Identify which cell holds the provided text, then report its (x, y) central coordinate. 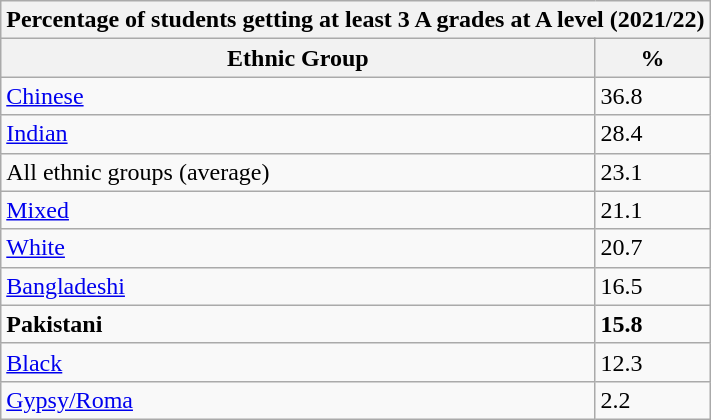
White (298, 248)
28.4 (652, 134)
15.8 (652, 324)
Black (298, 362)
2.2 (652, 400)
21.1 (652, 210)
Ethnic Group (298, 58)
36.8 (652, 96)
Percentage of students getting at least 3 A grades at A level (2021/22) (356, 20)
16.5 (652, 286)
Indian (298, 134)
20.7 (652, 248)
All ethnic groups (average) (298, 172)
Bangladeshi (298, 286)
Pakistani (298, 324)
% (652, 58)
Gypsy/Roma (298, 400)
23.1 (652, 172)
12.3 (652, 362)
Chinese (298, 96)
Mixed (298, 210)
